Find where the given text appears and provide that cell's center as [x, y] coordinate. 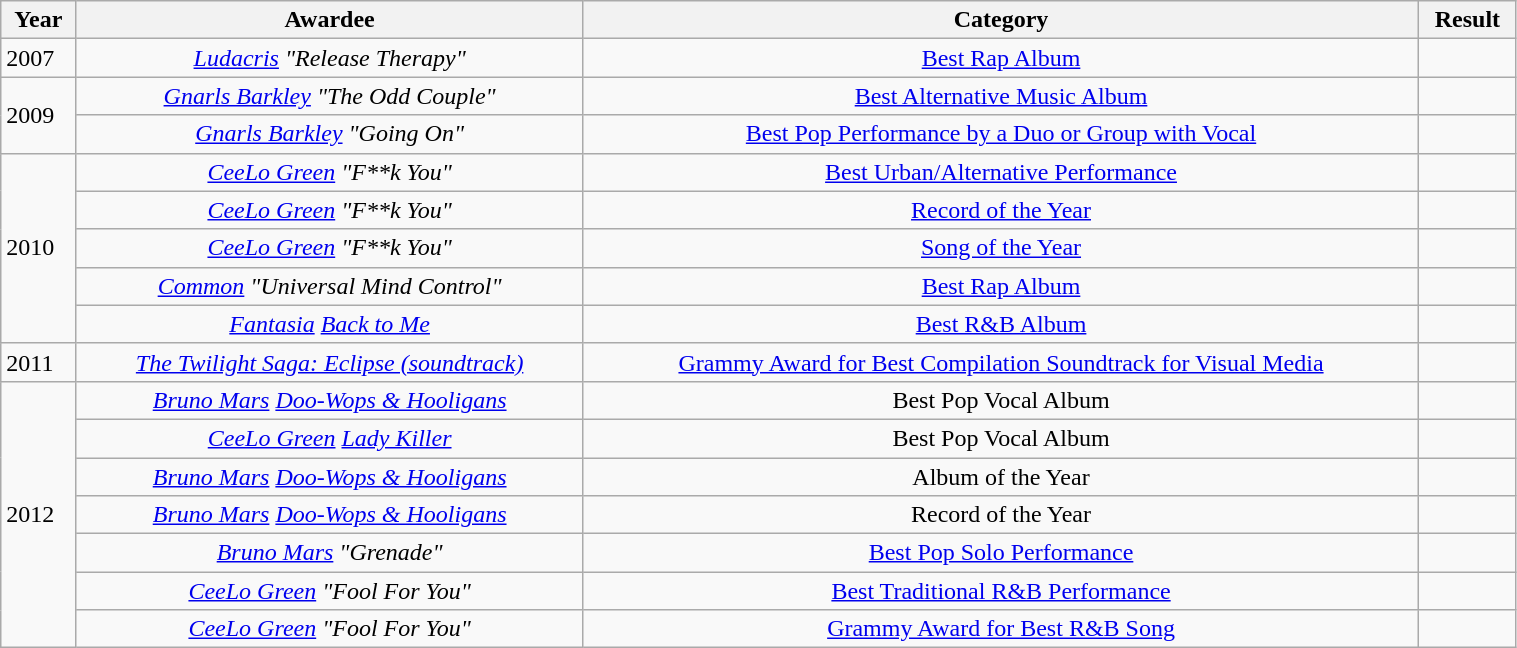
Best Traditional R&B Performance [1000, 591]
Category [1000, 20]
Bruno Mars "Grenade" [330, 553]
Year [38, 20]
The Twilight Saga: Eclipse (soundtrack) [330, 362]
Best R&B Album [1000, 324]
2007 [38, 58]
Gnarls Barkley "Going On" [330, 134]
Gnarls Barkley "The Odd Couple" [330, 96]
Awardee [330, 20]
Best Alternative Music Album [1000, 96]
Song of the Year [1000, 248]
Ludacris "Release Therapy" [330, 58]
Fantasia Back to Me [330, 324]
2012 [38, 514]
2009 [38, 115]
Grammy Award for Best R&B Song [1000, 629]
Result [1468, 20]
Best Pop Solo Performance [1000, 553]
Album of the Year [1000, 477]
CeeLo Green Lady Killer [330, 438]
Best Pop Performance by a Duo or Group with Vocal [1000, 134]
Common "Universal Mind Control" [330, 286]
2010 [38, 248]
Grammy Award for Best Compilation Soundtrack for Visual Media [1000, 362]
2011 [38, 362]
Best Urban/Alternative Performance [1000, 172]
